Return the [X, Y] coordinate for the center point of the cell that contains the specified text.  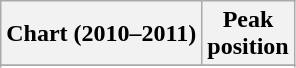
Chart (2010–2011) [102, 34]
Peakposition [248, 34]
